For the text-containing cell, return its midpoint in (x, y) coordinate format. 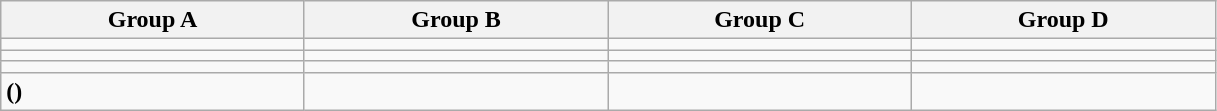
Group D (1063, 20)
Group B (456, 20)
Group A (153, 20)
Group C (760, 20)
() (153, 91)
